Capture the cell that displays the provided text and extract its [x, y] central coordinate. 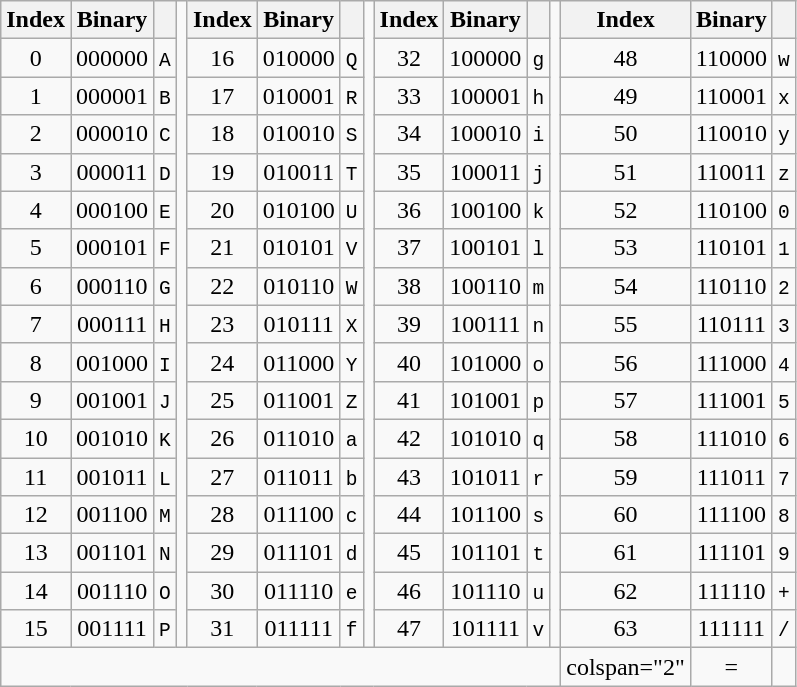
46 [409, 591]
100010 [486, 134]
000110 [112, 286]
o [538, 362]
13 [36, 553]
17 [222, 96]
E [166, 210]
000100 [112, 210]
n [538, 324]
O [166, 591]
f [352, 629]
G [166, 286]
111000 [731, 362]
001001 [112, 400]
110001 [731, 96]
110110 [731, 286]
t [538, 553]
101110 [486, 591]
Z [352, 400]
52 [626, 210]
45 [409, 553]
000000 [112, 58]
R [352, 96]
33 [409, 96]
010101 [298, 248]
A [166, 58]
111101 [731, 553]
c [352, 515]
23 [222, 324]
001100 [112, 515]
011010 [298, 438]
100101 [486, 248]
42 [409, 438]
D [166, 172]
011100 [298, 515]
s [538, 515]
a [352, 438]
V [352, 248]
111010 [731, 438]
011111 [298, 629]
+ [784, 591]
101111 [486, 629]
W [352, 286]
110111 [731, 324]
b [352, 477]
l [538, 248]
32 [409, 58]
110000 [731, 58]
h [538, 96]
62 [626, 591]
100000 [486, 58]
101000 [486, 362]
100110 [486, 286]
N [166, 553]
010100 [298, 210]
111100 [731, 515]
101011 [486, 477]
59 [626, 477]
28 [222, 515]
27 [222, 477]
e [352, 591]
36 [409, 210]
43 [409, 477]
15 [36, 629]
K [166, 438]
39 [409, 324]
011101 [298, 553]
30 [222, 591]
Q [352, 58]
101100 [486, 515]
000001 [112, 96]
54 [626, 286]
58 [626, 438]
g [538, 58]
100100 [486, 210]
25 [222, 400]
H [166, 324]
= [731, 667]
63 [626, 629]
010001 [298, 96]
16 [222, 58]
61 [626, 553]
P [166, 629]
110010 [731, 134]
I [166, 362]
51 [626, 172]
z [784, 172]
001110 [112, 591]
C [166, 134]
100001 [486, 96]
18 [222, 134]
d [352, 553]
011110 [298, 591]
60 [626, 515]
S [352, 134]
53 [626, 248]
010011 [298, 172]
55 [626, 324]
001111 [112, 629]
j [538, 172]
101010 [486, 438]
i [538, 134]
q [538, 438]
111110 [731, 591]
010111 [298, 324]
19 [222, 172]
010010 [298, 134]
50 [626, 134]
000111 [112, 324]
J [166, 400]
10 [36, 438]
w [784, 58]
110100 [731, 210]
110011 [731, 172]
11 [36, 477]
101101 [486, 553]
F [166, 248]
001101 [112, 553]
000011 [112, 172]
011000 [298, 362]
34 [409, 134]
49 [626, 96]
010000 [298, 58]
110101 [731, 248]
X [352, 324]
100111 [486, 324]
111011 [731, 477]
101001 [486, 400]
T [352, 172]
010110 [298, 286]
r [538, 477]
U [352, 210]
k [538, 210]
31 [222, 629]
40 [409, 362]
011001 [298, 400]
000101 [112, 248]
22 [222, 286]
colspan="2" [626, 667]
111111 [731, 629]
u [538, 591]
20 [222, 210]
m [538, 286]
47 [409, 629]
011011 [298, 477]
000010 [112, 134]
001000 [112, 362]
24 [222, 362]
111001 [731, 400]
/ [784, 629]
y [784, 134]
26 [222, 438]
44 [409, 515]
p [538, 400]
x [784, 96]
38 [409, 286]
21 [222, 248]
v [538, 629]
L [166, 477]
B [166, 96]
29 [222, 553]
35 [409, 172]
57 [626, 400]
Y [352, 362]
100011 [486, 172]
12 [36, 515]
14 [36, 591]
48 [626, 58]
56 [626, 362]
001011 [112, 477]
41 [409, 400]
M [166, 515]
001010 [112, 438]
37 [409, 248]
